Detect which cell encompasses the target text, then output its [X, Y] center coordinate. 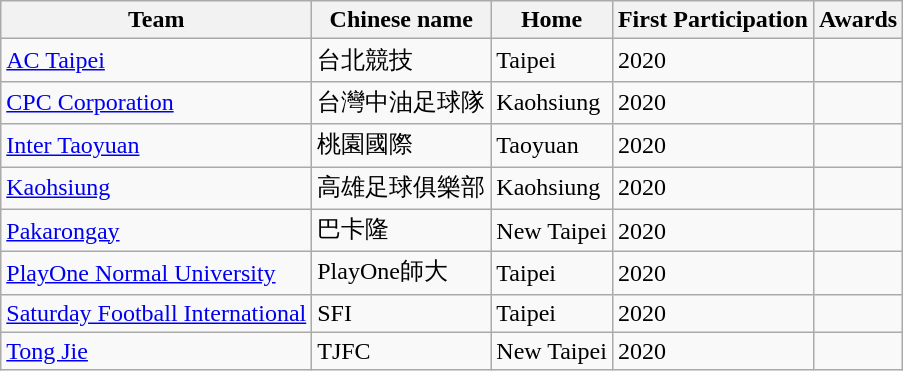
PlayOne師大 [402, 274]
SFI [402, 313]
Awards [858, 20]
Pakarongay [156, 230]
PlayOne Normal University [156, 274]
台灣中油足球隊 [402, 102]
台北競技 [402, 60]
TJFC [402, 351]
Taoyuan [552, 146]
桃園國際 [402, 146]
AC Taipei [156, 60]
CPC Corporation [156, 102]
Chinese name [402, 20]
巴卡隆 [402, 230]
Inter Taoyuan [156, 146]
高雄足球俱樂部 [402, 188]
Tong Jie [156, 351]
Saturday Football International [156, 313]
Home [552, 20]
Team [156, 20]
First Participation [712, 20]
